Pinpoint the cell where the given text exists, returning its [X, Y] midpoint coordinate. 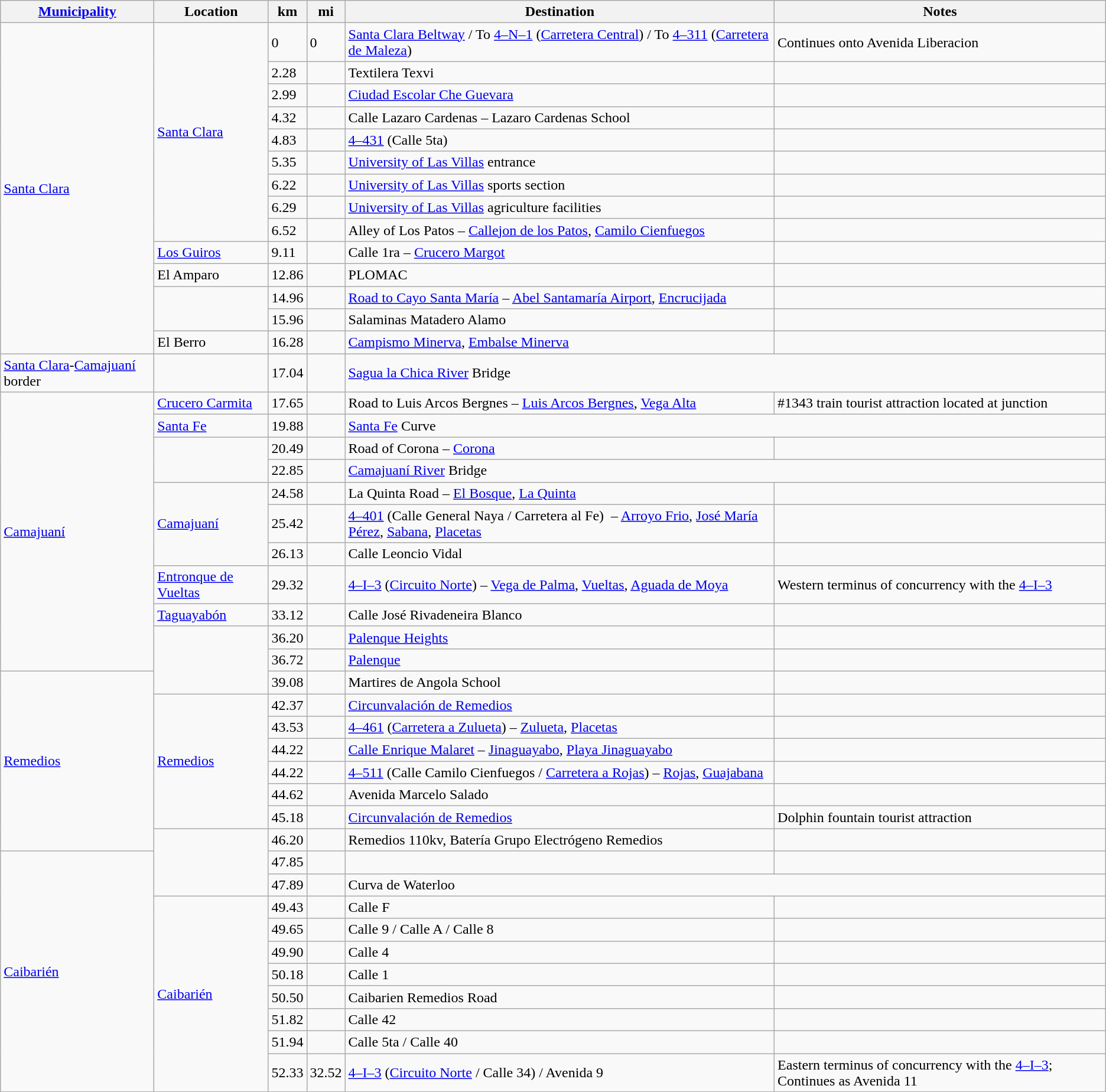
El Amparo [212, 275]
22.85 [287, 471]
PLOMAC [560, 275]
39.08 [287, 682]
Road to Cayo Santa María – Abel Santamaría Airport, Encrucijada [560, 297]
#1343 train tourist attraction located at junction [941, 403]
49.90 [287, 952]
Calle 1ra – Crucero Margot [560, 252]
6.22 [287, 185]
Santa Fe Curve [726, 426]
4.83 [287, 140]
36.72 [287, 660]
Santa Clara Beltway / To 4–N–1 (Carretera Central) / To 4–311 (Carretera de Maleza) [560, 43]
Crucero Carmita [212, 403]
14.96 [287, 297]
32.52 [326, 1073]
4–431 (Calle 5ta) [560, 140]
19.88 [287, 426]
mi [326, 12]
42.37 [287, 705]
9.11 [287, 252]
Dolphin fountain tourist attraction [941, 817]
2.28 [287, 73]
4–I–3 (Circuito Norte) – Vega de Palma, Vueltas, Aguada de Moya [560, 585]
50.50 [287, 997]
49.43 [287, 907]
University of Las Villas sports section [560, 185]
2.99 [287, 95]
Calle Leoncio Vidal [560, 554]
Calle Lazaro Cardenas – Lazaro Cardenas School [560, 118]
Textilera Texvi [560, 73]
Calle F [560, 907]
La Quinta Road – El Bosque, La Quinta [560, 493]
50.18 [287, 974]
Salaminas Matadero Alamo [560, 320]
Calle 42 [560, 1019]
Road to Luis Arcos Bergnes – Luis Arcos Bergnes, Vega Alta [560, 403]
km [287, 12]
Santa Clara-Camajuaní border [77, 373]
36.20 [287, 637]
43.53 [287, 728]
4.32 [287, 118]
4–511 (Calle Camilo Cienfuegos / Carretera a Rojas) – Rojas, Guajabana [560, 772]
Entronque de Vueltas [212, 585]
University of Las Villas entrance [560, 162]
Palenque [560, 660]
52.33 [287, 1073]
Avenida Marcelo Salado [560, 795]
Destination [560, 12]
45.18 [287, 817]
51.94 [287, 1042]
Continues onto Avenida Liberacion [941, 43]
25.42 [287, 523]
47.89 [287, 885]
Calle 9 / Calle A / Calle 8 [560, 930]
Santa Fe [212, 426]
Alley of Los Patos – Callejon de los Patos, Camilo Cienfuegos [560, 230]
Calle 4 [560, 952]
46.20 [287, 840]
17.04 [287, 373]
Los Guiros [212, 252]
16.28 [287, 343]
17.65 [287, 403]
Sagua la Chica River Bridge [726, 373]
12.86 [287, 275]
Campismo Minerva, Embalse Minerva [560, 343]
33.12 [287, 615]
Camajuaní River Bridge [726, 471]
49.65 [287, 930]
4–I–3 (Circuito Norte / Calle 34) / Avenida 9 [560, 1073]
Location [212, 12]
20.49 [287, 448]
Taguayabón [212, 615]
47.85 [287, 862]
Calle 1 [560, 974]
University of Las Villas agriculture facilities [560, 207]
Eastern terminus of concurrency with the 4–I–3; Continues as Avenida 11 [941, 1073]
29.32 [287, 585]
24.58 [287, 493]
Road of Corona – Corona [560, 448]
Calle 5ta / Calle 40 [560, 1042]
Ciudad Escolar Che Guevara [560, 95]
Notes [941, 12]
6.29 [287, 207]
4–401 (Calle General Naya / Carretera al Fe) – Arroyo Frio, José María Pérez, Sabana, Placetas [560, 523]
Remedios 110kv, Batería Grupo Electrógeno Remedios [560, 840]
Curva de Waterloo [726, 885]
El Berro [212, 343]
44.62 [287, 795]
51.82 [287, 1019]
5.35 [287, 162]
Municipality [77, 12]
Western terminus of concurrency with the 4–I–3 [941, 585]
6.52 [287, 230]
Calle Enrique Malaret – Jinaguayabo, Playa Jinaguayabo [560, 750]
Caibarien Remedios Road [560, 997]
15.96 [287, 320]
4–461 (Carretera a Zulueta) – Zulueta, Placetas [560, 728]
Martires de Angola School [560, 682]
26.13 [287, 554]
Calle José Rivadeneira Blanco [560, 615]
Palenque Heights [560, 637]
